Return the (X, Y) coordinate for the center point of the cell that contains the specified text.  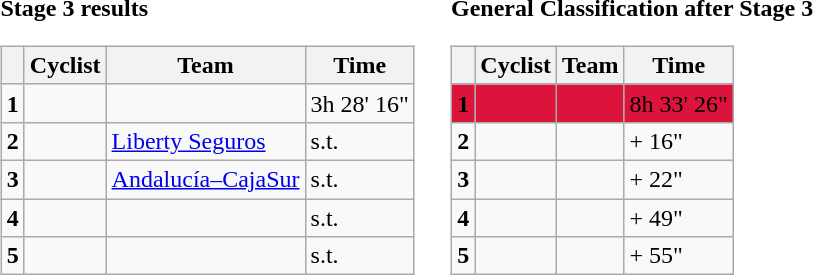
3h 28' 16" (360, 103)
+ 55" (678, 256)
8h 33' 26" (678, 103)
+ 49" (678, 217)
+ 16" (678, 141)
+ 22" (678, 179)
Andalucía–CajaSur (206, 179)
Liberty Seguros (206, 141)
